Search for the cell housing the specified text and yield its [X, Y] center coordinate. 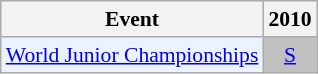
2010 [290, 19]
World Junior Championships [132, 55]
Event [132, 19]
S [290, 55]
